Extract the (X, Y) coordinate from the center of the cell holding the provided text.  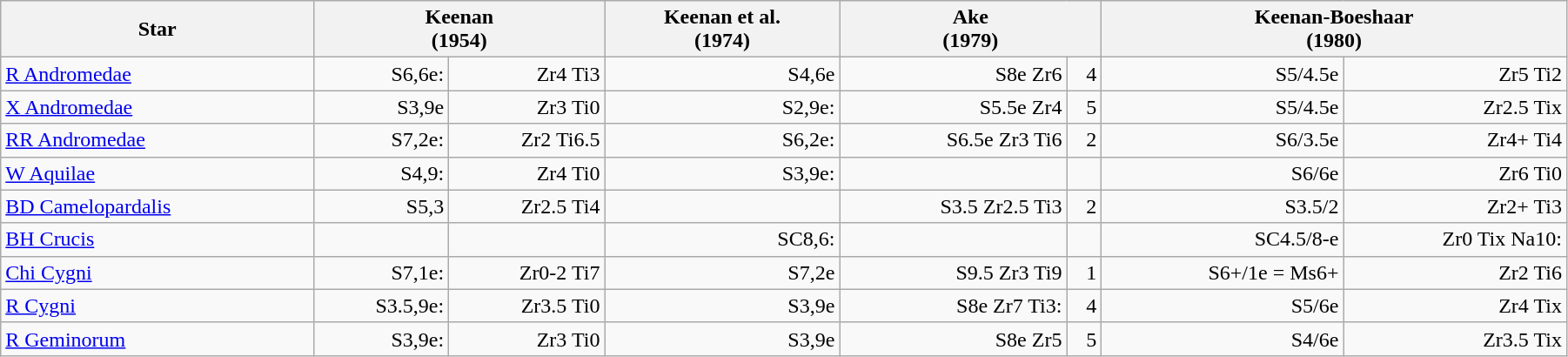
S7,1e: (381, 273)
S8e Zr7 Ti3: (954, 306)
SC4.5/8-e (1223, 239)
BH Crucis (157, 239)
S3.5,9e: (381, 306)
X Andromedae (157, 107)
Zr2+ Ti3 (1455, 206)
Chi Cygni (157, 273)
R Cygni (157, 306)
S4,6e (722, 74)
R Geminorum (157, 339)
Keenan et al.(1974) (722, 30)
S6+/1e = Ms6+ (1223, 273)
Zr2 Ti6 (1455, 273)
BD Camelopardalis (157, 206)
1 (1084, 273)
Zr4 Tix (1455, 306)
S8e Zr6 (954, 74)
Zr0-2 Ti7 (527, 273)
S6/3.5e (1223, 140)
S4/6e (1223, 339)
S6/6e (1223, 173)
Zr4+ Ti4 (1455, 140)
Keenan-Boeshaar(1980) (1335, 30)
S3.5 Zr2.5 Ti3 (954, 206)
S5.5e Zr4 (954, 107)
Zr4 Ti0 (527, 173)
Zr6 Ti0 (1455, 173)
S2,9e: (722, 107)
S5,3 (381, 206)
SC8,6: (722, 239)
RR Andromedae (157, 140)
Zr5 Ti2 (1455, 74)
S5/6e (1223, 306)
Ake(1979) (971, 30)
R Andromedae (157, 74)
S6.5e Zr3 Ti6 (954, 140)
S6,2e: (722, 140)
Zr2.5 Ti4 (527, 206)
S6,6e: (381, 74)
Star (157, 30)
Keenan(1954) (459, 30)
Zr2 Ti6.5 (527, 140)
S3.5/2 (1223, 206)
S4,9: (381, 173)
S9.5 Zr3 Ti9 (954, 273)
Zr0 Tix Na10: (1455, 239)
Zr2.5 Tix (1455, 107)
Zr4 Ti3 (527, 74)
S8e Zr5 (954, 339)
S7,2e: (381, 140)
S7,2e (722, 273)
Zr3.5 Ti0 (527, 306)
Zr3.5 Tix (1455, 339)
W Aquilae (157, 173)
